Detect which cell encompasses the target text, then output its [x, y] center coordinate. 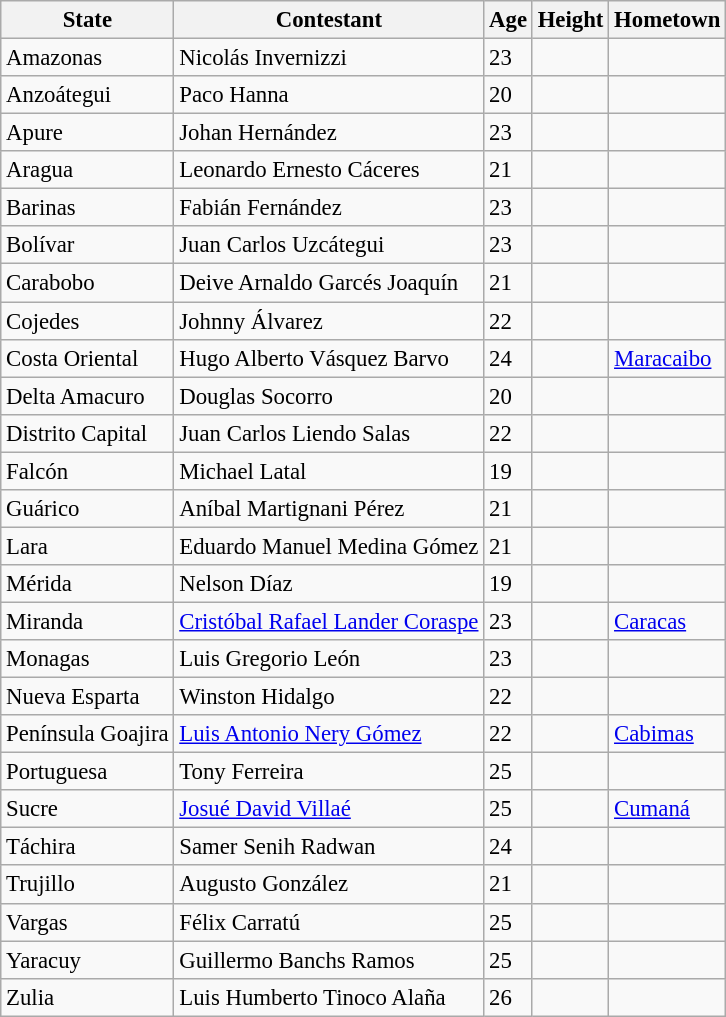
Monagas [88, 659]
Zulia [88, 997]
Contestant [329, 20]
Carabobo [88, 283]
Luis Gregorio León [329, 659]
Apure [88, 133]
Fabián Fernández [329, 208]
Vargas [88, 922]
Douglas Socorro [329, 396]
Costa Oriental [88, 358]
Maracaibo [668, 358]
Eduardo Manuel Medina Gómez [329, 546]
Leonardo Ernesto Cáceres [329, 170]
Sucre [88, 809]
Cristóbal Rafael Lander Coraspe [329, 621]
Lara [88, 546]
Caracas [668, 621]
Aragua [88, 170]
Anzoátegui [88, 95]
Paco Hanna [329, 95]
Mérida [88, 584]
Distrito Capital [88, 433]
Cumaná [668, 809]
Augusto González [329, 885]
Félix Carratú [329, 922]
Luis Antonio Nery Gómez [329, 734]
Tony Ferreira [329, 772]
Hugo Alberto Vásquez Barvo [329, 358]
Johnny Álvarez [329, 321]
Delta Amacuro [88, 396]
Guárico [88, 509]
Yaracuy [88, 960]
Táchira [88, 847]
Cojedes [88, 321]
Hometown [668, 20]
Península Goajira [88, 734]
Deive Arnaldo Garcés Joaquín [329, 283]
Aníbal Martignani Pérez [329, 509]
Falcón [88, 471]
Barinas [88, 208]
Height [570, 20]
Amazonas [88, 58]
Josué David Villaé [329, 809]
Johan Hernández [329, 133]
Juan Carlos Uzcátegui [329, 245]
Nicolás Invernizzi [329, 58]
Portuguesa [88, 772]
Miranda [88, 621]
26 [508, 997]
Bolívar [88, 245]
Michael Latal [329, 471]
Cabimas [668, 734]
Trujillo [88, 885]
Luis Humberto Tinoco Alaña [329, 997]
Winston Hidalgo [329, 697]
Age [508, 20]
Nelson Díaz [329, 584]
Samer Senih Radwan [329, 847]
Juan Carlos Liendo Salas [329, 433]
Guillermo Banchs Ramos [329, 960]
Nueva Esparta [88, 697]
State [88, 20]
